Scan for the cell matching the given text and deliver its [X, Y] coordinate at center. 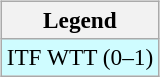
Legend [80, 20]
ITF WTT (0–1) [80, 57]
